Find where the given text appears and provide that cell's center as (X, Y) coordinate. 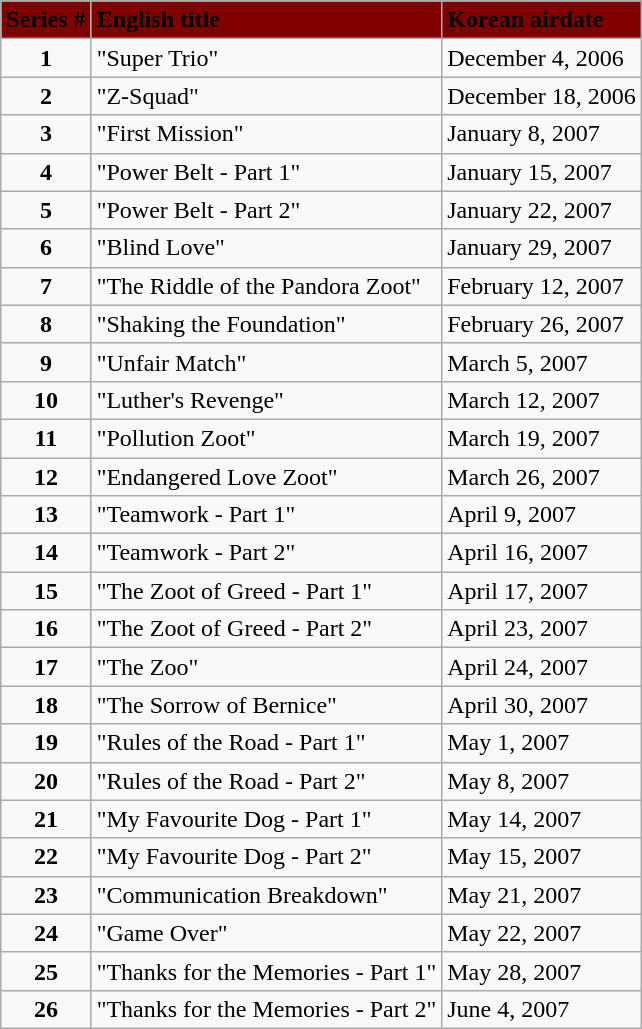
March 5, 2007 (542, 362)
"Luther's Revenge" (266, 400)
22 (46, 857)
"First Mission" (266, 134)
April 23, 2007 (542, 629)
5 (46, 210)
16 (46, 629)
April 24, 2007 (542, 667)
"Blind Love" (266, 248)
Korean airdate (542, 20)
"Z-Squad" (266, 96)
"Communication Breakdown" (266, 895)
13 (46, 515)
April 9, 2007 (542, 515)
May 22, 2007 (542, 933)
Series # (46, 20)
"Teamwork - Part 1" (266, 515)
January 15, 2007 (542, 172)
"My Favourite Dog - Part 2" (266, 857)
March 26, 2007 (542, 477)
"Rules of the Road - Part 1" (266, 743)
May 21, 2007 (542, 895)
May 15, 2007 (542, 857)
April 17, 2007 (542, 591)
May 28, 2007 (542, 971)
April 16, 2007 (542, 553)
"The Riddle of the Pandora Zoot" (266, 286)
"The Zoot of Greed - Part 1" (266, 591)
12 (46, 477)
8 (46, 324)
"Endangered Love Zoot" (266, 477)
"Unfair Match" (266, 362)
"Power Belt - Part 1" (266, 172)
17 (46, 667)
4 (46, 172)
"The Zoo" (266, 667)
14 (46, 553)
January 22, 2007 (542, 210)
9 (46, 362)
May 1, 2007 (542, 743)
21 (46, 819)
6 (46, 248)
15 (46, 591)
January 8, 2007 (542, 134)
23 (46, 895)
"Thanks for the Memories - Part 1" (266, 971)
March 19, 2007 (542, 438)
May 14, 2007 (542, 819)
February 12, 2007 (542, 286)
"The Zoot of Greed - Part 2" (266, 629)
"Game Over" (266, 933)
May 8, 2007 (542, 781)
11 (46, 438)
"Thanks for the Memories - Part 2" (266, 1009)
2 (46, 96)
18 (46, 705)
March 12, 2007 (542, 400)
January 29, 2007 (542, 248)
April 30, 2007 (542, 705)
10 (46, 400)
English title (266, 20)
December 4, 2006 (542, 58)
"Rules of the Road - Part 2" (266, 781)
25 (46, 971)
"Teamwork - Part 2" (266, 553)
December 18, 2006 (542, 96)
"Power Belt - Part 2" (266, 210)
26 (46, 1009)
"Shaking the Foundation" (266, 324)
7 (46, 286)
3 (46, 134)
24 (46, 933)
"The Sorrow of Bernice" (266, 705)
"Super Trio" (266, 58)
"Pollution Zoot" (266, 438)
20 (46, 781)
June 4, 2007 (542, 1009)
February 26, 2007 (542, 324)
19 (46, 743)
"My Favourite Dog - Part 1" (266, 819)
1 (46, 58)
